Extract the [X, Y] coordinate from the center of the cell holding the provided text.  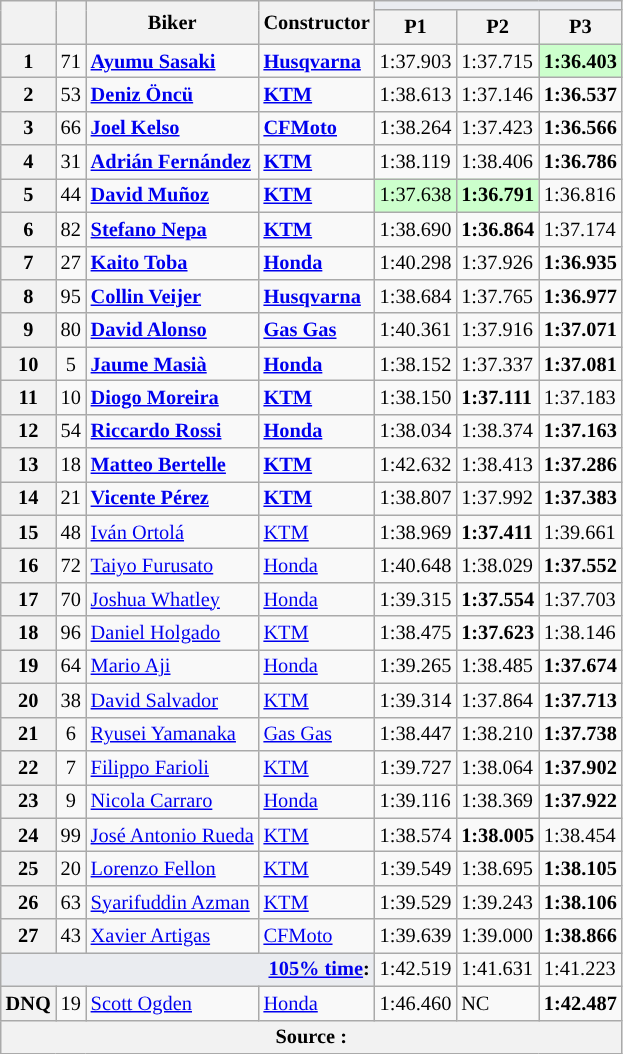
1:38.969 [416, 532]
11 [28, 397]
1:39.549 [416, 868]
1:38.034 [416, 431]
1:37.916 [498, 330]
1:38.413 [498, 465]
1:38.152 [416, 364]
1:39.315 [416, 599]
Daniel Holgado [172, 633]
1:37.864 [498, 700]
1:39.661 [580, 532]
1:40.361 [416, 330]
Vicente Pérez [172, 498]
48 [71, 532]
1:37.713 [580, 700]
P3 [580, 27]
P1 [416, 27]
Stefano Nepa [172, 229]
95 [71, 296]
Biker [172, 22]
1:36.403 [580, 61]
13 [28, 465]
4 [28, 162]
1:37.071 [580, 330]
70 [71, 599]
1:38.119 [416, 162]
96 [71, 633]
105% time: [188, 969]
15 [28, 532]
1:40.298 [416, 263]
Nicola Carraro [172, 801]
1:38.210 [498, 734]
David Alonso [172, 330]
25 [28, 868]
1:39.243 [498, 902]
24 [28, 835]
1:37.411 [498, 532]
1:37.703 [580, 599]
14 [28, 498]
23 [28, 801]
38 [71, 700]
31 [71, 162]
1:42.487 [580, 1003]
1:37.715 [498, 61]
Lorenzo Fellon [172, 868]
17 [28, 599]
1:38.150 [416, 397]
Diogo Moreira [172, 397]
Deniz Öncü [172, 94]
Xavier Artigas [172, 936]
1:42.519 [416, 969]
1:37.922 [580, 801]
Scott Ogden [172, 1003]
1:37.337 [498, 364]
1:38.613 [416, 94]
1:38.264 [416, 128]
1:40.648 [416, 565]
1:36.537 [580, 94]
Ayumu Sasaki [172, 61]
82 [71, 229]
99 [71, 835]
1:38.447 [416, 734]
1:39.314 [416, 700]
Adrián Fernández [172, 162]
1:36.791 [498, 195]
1:39.727 [416, 767]
1:37.926 [498, 263]
David Muñoz [172, 195]
1:37.081 [580, 364]
1:37.183 [580, 397]
1:38.369 [498, 801]
NC [498, 1003]
1:36.864 [498, 229]
Collin Veijer [172, 296]
1:39.529 [416, 902]
1:37.903 [416, 61]
63 [71, 902]
1:38.105 [580, 868]
1:41.631 [498, 969]
1:37.638 [416, 195]
1:38.574 [416, 835]
66 [71, 128]
1:42.632 [416, 465]
P2 [498, 27]
80 [71, 330]
Source : [312, 1037]
1:37.286 [580, 465]
DNQ [28, 1003]
1:37.423 [498, 128]
1:36.566 [580, 128]
1:37.623 [498, 633]
1:38.029 [498, 565]
1:38.005 [498, 835]
1:38.064 [498, 767]
1:38.866 [580, 936]
1:38.690 [416, 229]
Matteo Bertelle [172, 465]
1:36.816 [580, 195]
1:37.902 [580, 767]
54 [71, 431]
David Salvador [172, 700]
1:38.475 [416, 633]
1:37.552 [580, 565]
Kaito Toba [172, 263]
1:36.935 [580, 263]
Syarifuddin Azman [172, 902]
Jaume Masià [172, 364]
1:38.485 [498, 666]
1:38.146 [580, 633]
1:37.992 [498, 498]
71 [71, 61]
Iván Ortolá [172, 532]
72 [71, 565]
José Antonio Rueda [172, 835]
43 [71, 936]
1:36.786 [580, 162]
1:38.807 [416, 498]
1:38.454 [580, 835]
Filippo Farioli [172, 767]
1:38.684 [416, 296]
1:36.977 [580, 296]
44 [71, 195]
22 [28, 767]
26 [28, 902]
1:39.000 [498, 936]
1:39.639 [416, 936]
1:37.383 [580, 498]
1:37.111 [498, 397]
3 [28, 128]
Mario Aji [172, 666]
1:39.116 [416, 801]
1:38.106 [580, 902]
1:37.738 [580, 734]
Taiyo Furusato [172, 565]
Ryusei Yamanaka [172, 734]
1:41.223 [580, 969]
Joshua Whatley [172, 599]
1:38.695 [498, 868]
1:46.460 [416, 1003]
53 [71, 94]
8 [28, 296]
1:37.554 [498, 599]
1:37.146 [498, 94]
1:38.374 [498, 431]
1 [28, 61]
1:38.406 [498, 162]
1:37.174 [580, 229]
Riccardo Rossi [172, 431]
16 [28, 565]
12 [28, 431]
1:37.674 [580, 666]
1:37.765 [498, 296]
Joel Kelso [172, 128]
1:39.265 [416, 666]
64 [71, 666]
1:37.163 [580, 431]
2 [28, 94]
Constructor [317, 22]
